From the cell containing the given text, extract its center point as (x, y) coordinate. 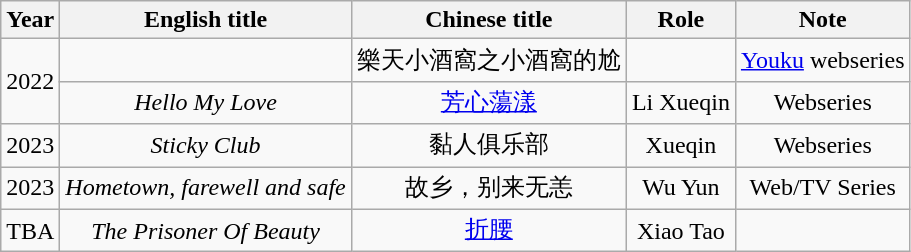
TBA (30, 230)
Role (680, 20)
Hello My Love (206, 102)
Year (30, 20)
English title (206, 20)
Hometown, farewell and safe (206, 188)
The Prisoner Of Beauty (206, 230)
Wu Yun (680, 188)
Li Xueqin (680, 102)
樂天小酒窩之小酒窩的尬 (488, 60)
Xueqin (680, 146)
折腰 (488, 230)
2022 (30, 82)
Web/TV Series (822, 188)
Note (822, 20)
故乡，别来无恙 (488, 188)
Chinese title (488, 20)
Youku webseries (822, 60)
黏人俱乐部 (488, 146)
Xiao Tao (680, 230)
芳心蕩漾 (488, 102)
Sticky Club (206, 146)
